Search for the cell housing the specified text and yield its (X, Y) center coordinate. 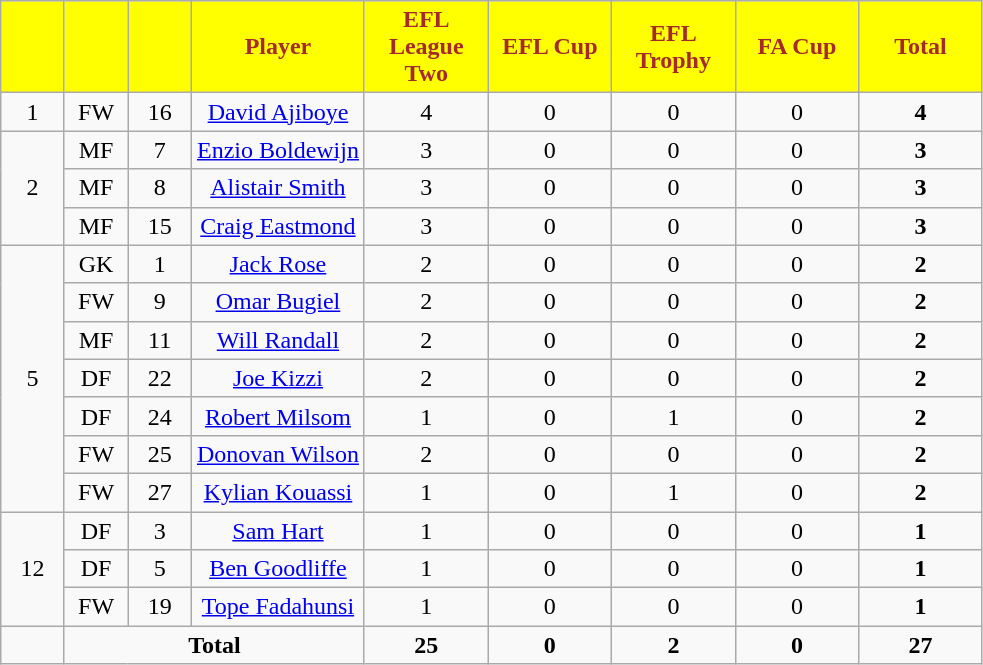
12 (33, 569)
9 (160, 302)
Omar Bugiel (278, 302)
EFL Cup (550, 47)
7 (160, 150)
16 (160, 112)
Kylian Kouassi (278, 492)
24 (160, 416)
EFL Trophy (674, 47)
FA Cup (797, 47)
Will Randall (278, 340)
15 (160, 226)
Craig Eastmond (278, 226)
19 (160, 607)
EFL League Two (426, 47)
Sam Hart (278, 531)
11 (160, 340)
22 (160, 378)
David Ajiboye (278, 112)
8 (160, 188)
Robert Milsom (278, 416)
Joe Kizzi (278, 378)
Tope Fadahunsi (278, 607)
GK (96, 264)
Jack Rose (278, 264)
Donovan Wilson (278, 454)
Alistair Smith (278, 188)
Ben Goodliffe (278, 569)
Enzio Boldewijn (278, 150)
Player (278, 47)
